Identify which cell holds the provided text, then report its (x, y) central coordinate. 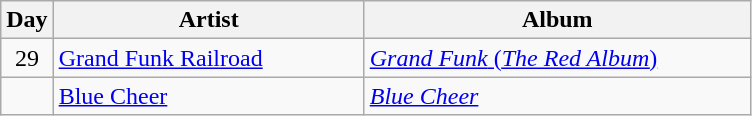
29 (27, 58)
Album (557, 20)
Grand Funk Railroad (208, 58)
Artist (208, 20)
Day (27, 20)
Grand Funk (The Red Album) (557, 58)
